Extract the (X, Y) coordinate from the center of the cell holding the provided text.  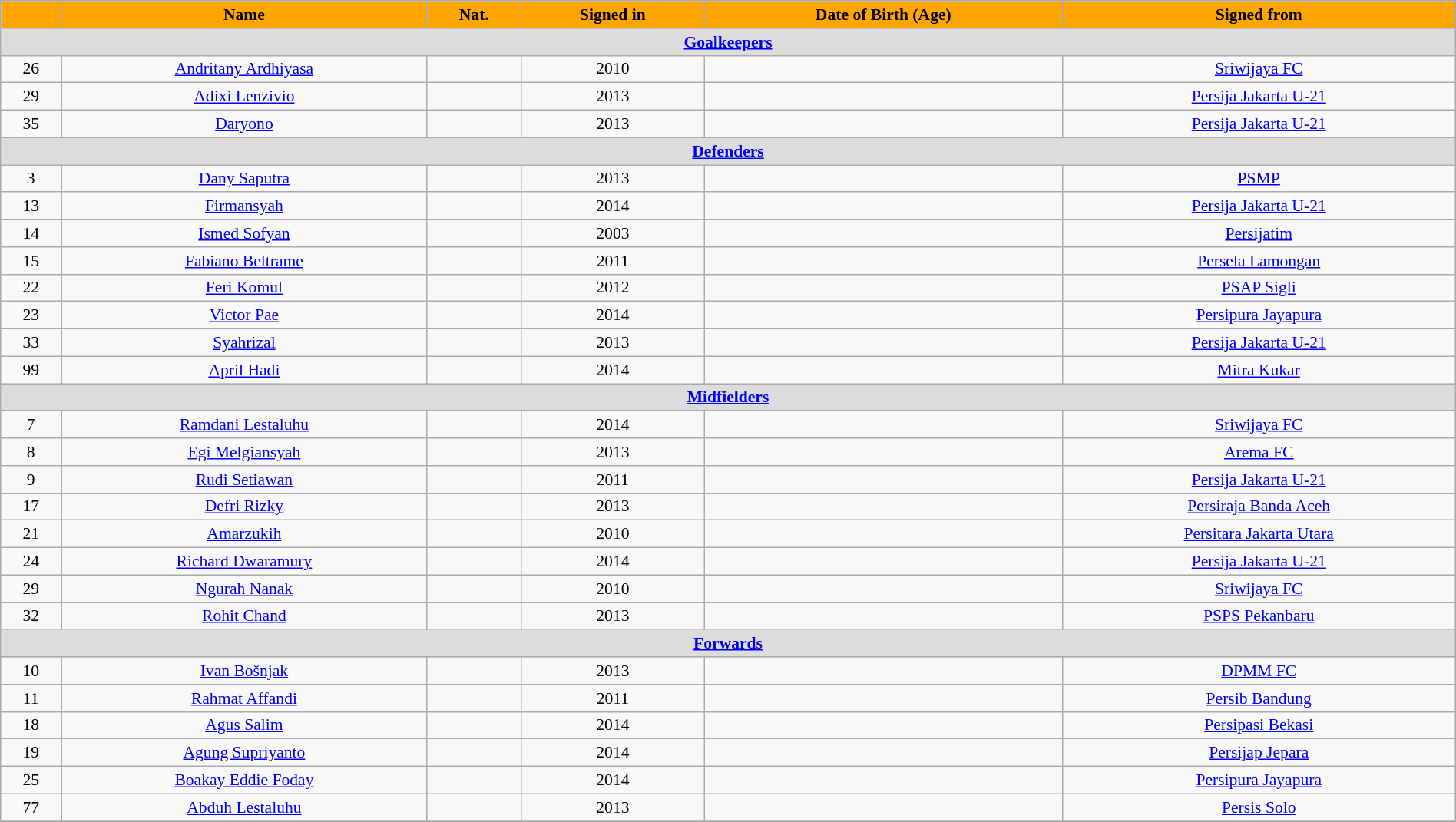
33 (31, 343)
3 (31, 179)
Boakay Eddie Foday (244, 781)
26 (31, 69)
23 (31, 315)
Agus Salim (244, 725)
Persela Lamongan (1259, 261)
Ramdani Lestaluhu (244, 425)
Rahmat Affandi (244, 698)
21 (31, 534)
Persijatim (1259, 233)
April Hadi (244, 370)
Firmansyah (244, 206)
32 (31, 616)
DPMM FC (1259, 671)
Adixi Lenzivio (244, 97)
2012 (613, 288)
Ivan Bošnjak (244, 671)
77 (31, 807)
Amarzukih (244, 534)
Arema FC (1259, 452)
Persipasi Bekasi (1259, 725)
Persib Bandung (1259, 698)
8 (31, 452)
Rohit Chand (244, 616)
PSPS Pekanbaru (1259, 616)
19 (31, 753)
7 (31, 425)
Persijap Jepara (1259, 753)
Signed in (613, 15)
Feri Komul (244, 288)
Ismed Sofyan (244, 233)
Nat. (474, 15)
18 (31, 725)
24 (31, 562)
Ngurah Nanak (244, 589)
13 (31, 206)
PSMP (1259, 179)
22 (31, 288)
11 (31, 698)
PSAP Sigli (1259, 288)
Syahrizal (244, 343)
Egi Melgiansyah (244, 452)
Persiraja Banda Aceh (1259, 507)
9 (31, 480)
Victor Pae (244, 315)
35 (31, 124)
Persitara Jakarta Utara (1259, 534)
Andritany Ardhiyasa (244, 69)
10 (31, 671)
2003 (613, 233)
Richard Dwaramury (244, 562)
Defri Rizky (244, 507)
Midfielders (728, 398)
Persis Solo (1259, 807)
99 (31, 370)
Signed from (1259, 15)
Name (244, 15)
Abduh Lestaluhu (244, 807)
14 (31, 233)
Goalkeepers (728, 42)
15 (31, 261)
Forwards (728, 644)
Dany Saputra (244, 179)
17 (31, 507)
25 (31, 781)
Agung Supriyanto (244, 753)
Rudi Setiawan (244, 480)
Mitra Kukar (1259, 370)
Daryono (244, 124)
Date of Birth (Age) (883, 15)
Fabiano Beltrame (244, 261)
Defenders (728, 151)
